Determine the [X, Y] coordinate at the center of the cell enclosing the given text.  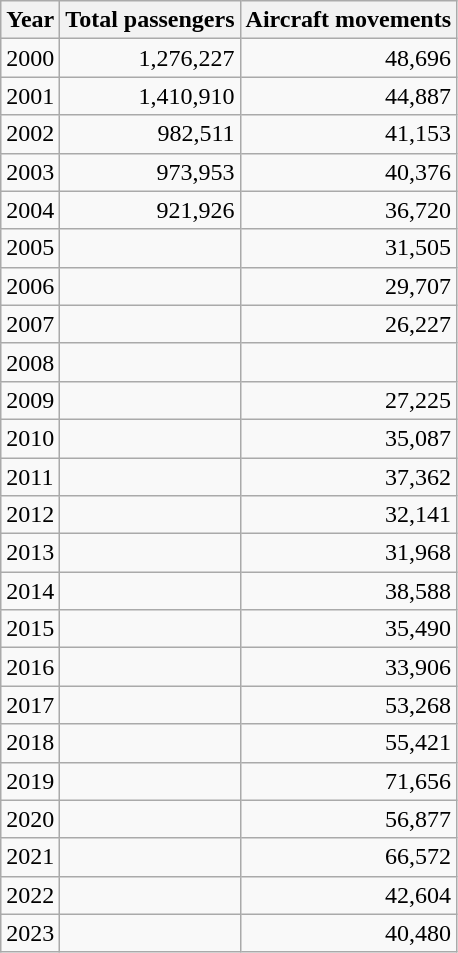
32,141 [348, 515]
40,376 [348, 172]
55,421 [348, 743]
1,410,910 [150, 96]
41,153 [348, 134]
2008 [30, 362]
40,480 [348, 933]
27,225 [348, 400]
2021 [30, 857]
1,276,227 [150, 58]
2004 [30, 210]
2001 [30, 96]
35,490 [348, 629]
37,362 [348, 477]
973,953 [150, 172]
Aircraft movements [348, 20]
71,656 [348, 781]
31,968 [348, 553]
2017 [30, 705]
38,588 [348, 591]
2005 [30, 248]
33,906 [348, 667]
982,511 [150, 134]
31,505 [348, 248]
2003 [30, 172]
2023 [30, 933]
Total passengers [150, 20]
36,720 [348, 210]
2010 [30, 438]
2000 [30, 58]
53,268 [348, 705]
2011 [30, 477]
2016 [30, 667]
2007 [30, 324]
2020 [30, 819]
Year [30, 20]
2019 [30, 781]
921,926 [150, 210]
2022 [30, 895]
26,227 [348, 324]
2012 [30, 515]
44,887 [348, 96]
2018 [30, 743]
35,087 [348, 438]
66,572 [348, 857]
2006 [30, 286]
42,604 [348, 895]
2009 [30, 400]
48,696 [348, 58]
2014 [30, 591]
2013 [30, 553]
2002 [30, 134]
56,877 [348, 819]
2015 [30, 629]
29,707 [348, 286]
